Locate the cell with the specified text and output its [x, y] center coordinate. 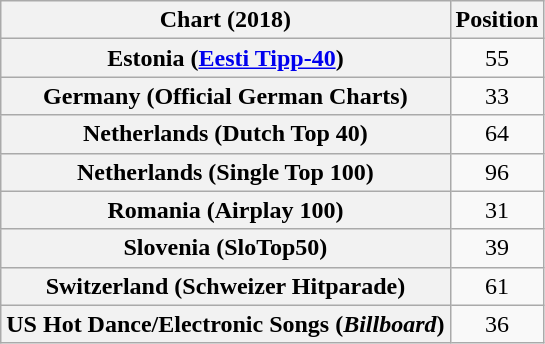
Switzerland (Schweizer Hitparade) [226, 286]
64 [497, 134]
55 [497, 58]
Chart (2018) [226, 20]
Estonia (Eesti Tipp-40) [226, 58]
96 [497, 172]
36 [497, 324]
61 [497, 286]
Slovenia (SloTop50) [226, 248]
33 [497, 96]
Netherlands (Single Top 100) [226, 172]
Germany (Official German Charts) [226, 96]
39 [497, 248]
US Hot Dance/Electronic Songs (Billboard) [226, 324]
Romania (Airplay 100) [226, 210]
Position [497, 20]
31 [497, 210]
Netherlands (Dutch Top 40) [226, 134]
